Determine the [X, Y] coordinate at the center of the cell enclosing the given text.  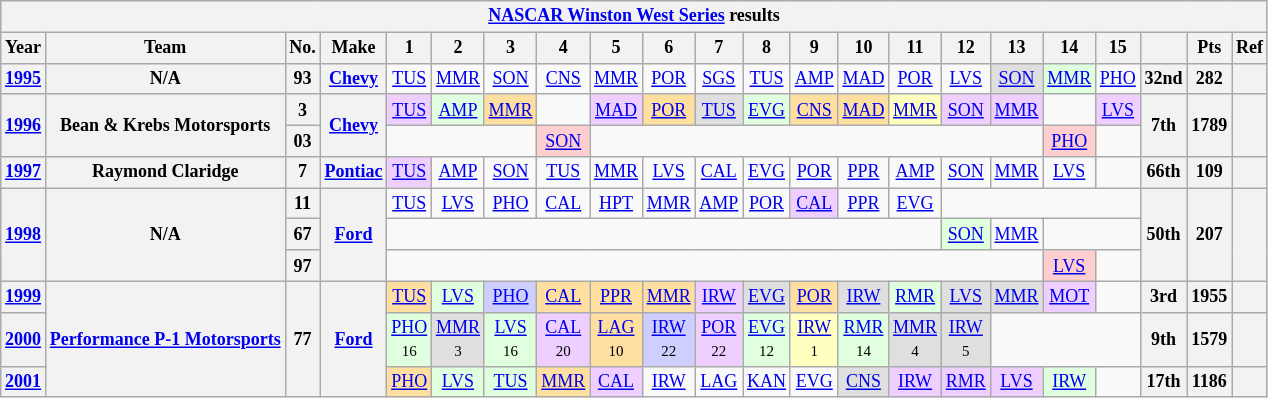
Ref [1250, 48]
50th [1164, 235]
8 [767, 48]
Pts [1210, 48]
Performance P-1 Motorsports [165, 339]
2000 [24, 339]
1 [410, 48]
Pontiac [354, 172]
3rd [1164, 296]
7th [1164, 125]
1789 [1210, 125]
1995 [24, 78]
17th [1164, 382]
12 [966, 48]
Make [354, 48]
5 [616, 48]
9th [1164, 339]
LAG [719, 382]
CAL20 [564, 339]
LAG10 [616, 339]
67 [302, 234]
IRW5 [966, 339]
EVG12 [767, 339]
1996 [24, 125]
97 [302, 266]
RMR14 [864, 339]
IRW1 [814, 339]
LVS16 [510, 339]
66th [1164, 172]
1955 [1210, 296]
10 [864, 48]
NASCAR Winston West Series results [634, 16]
KAN [767, 382]
2 [458, 48]
03 [302, 140]
6 [668, 48]
13 [1016, 48]
32nd [1164, 78]
1997 [24, 172]
No. [302, 48]
207 [1210, 235]
15 [1118, 48]
282 [1210, 78]
2001 [24, 382]
1579 [1210, 339]
14 [1070, 48]
109 [1210, 172]
HPT [616, 204]
Team [165, 48]
SGS [719, 78]
Bean & Krebs Motorsports [165, 125]
9 [814, 48]
77 [302, 339]
MMR4 [916, 339]
MMR3 [458, 339]
PHO16 [410, 339]
IRW22 [668, 339]
MOT [1070, 296]
93 [302, 78]
1998 [24, 235]
1186 [1210, 382]
POR22 [719, 339]
4 [564, 48]
Year [24, 48]
1999 [24, 296]
Raymond Claridge [165, 172]
